Locate the cell with the specified text and output its (x, y) center coordinate. 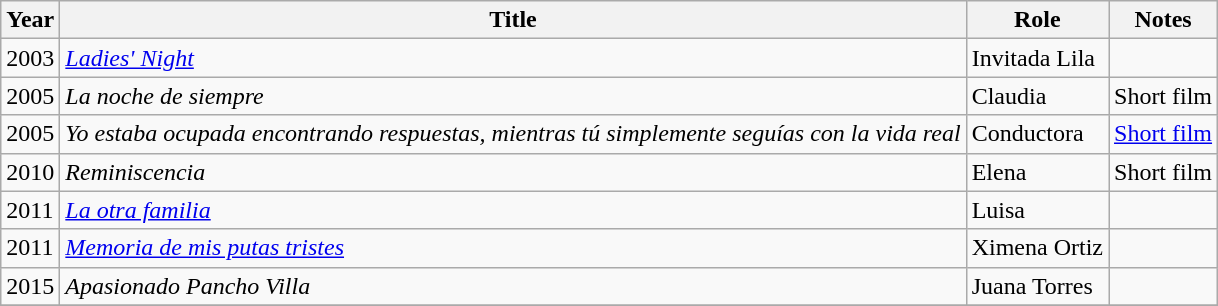
Year (30, 20)
La noche de siempre (513, 96)
2003 (30, 58)
Ximena Ortiz (1037, 248)
2015 (30, 286)
Invitada Lila (1037, 58)
Reminiscencia (513, 172)
Notes (1162, 20)
Elena (1037, 172)
Ladies' Night (513, 58)
Yo estaba ocupada encontrando respuestas, mientras tú simplemente seguías con la vida real (513, 134)
Memoria de mis putas tristes (513, 248)
2010 (30, 172)
Juana Torres (1037, 286)
Title (513, 20)
Claudia (1037, 96)
Conductora (1037, 134)
Apasionado Pancho Villa (513, 286)
La otra familia (513, 210)
Role (1037, 20)
Luisa (1037, 210)
